Determine the [X, Y] coordinate at the center of the cell enclosing the given text.  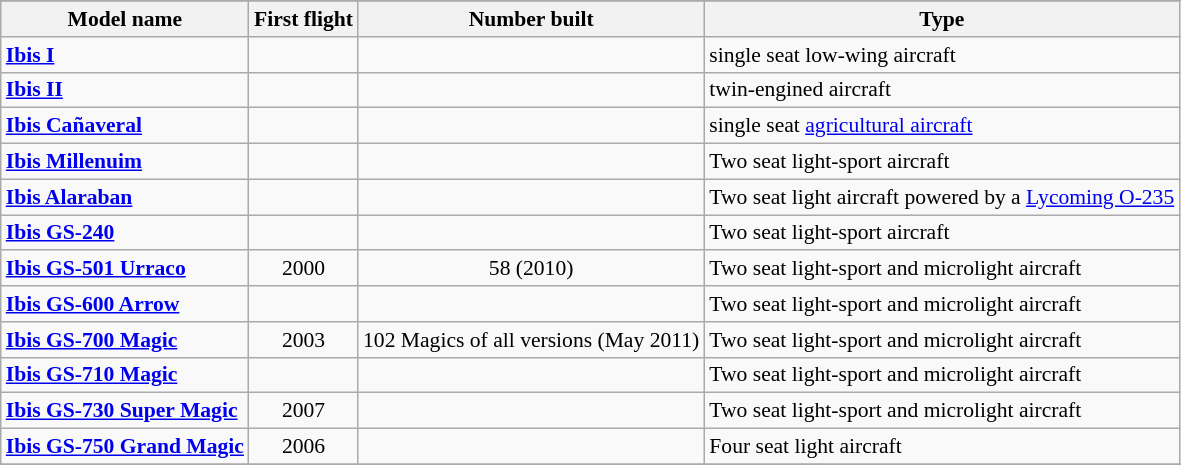
First flight [304, 19]
Ibis GS-750 Grand Magic [125, 447]
102 Magics of all versions (May 2011) [531, 340]
Ibis Millenuim [125, 162]
Ibis GS-600 Arrow [125, 304]
Ibis I [125, 55]
Ibis II [125, 90]
Type [942, 19]
Ibis GS-710 Magic [125, 375]
Ibis GS-501 Urraco [125, 269]
2003 [304, 340]
Number built [531, 19]
Ibis GS-240 [125, 233]
2007 [304, 411]
58 (2010) [531, 269]
2006 [304, 447]
single seat low-wing aircraft [942, 55]
Two seat light aircraft powered by a Lycoming O-235 [942, 197]
Ibis GS-730 Super Magic [125, 411]
Model name [125, 19]
Ibis Cañaveral [125, 126]
Ibis GS-700 Magic [125, 340]
Ibis Alaraban [125, 197]
2000 [304, 269]
single seat agricultural aircraft [942, 126]
twin-engined aircraft [942, 90]
Four seat light aircraft [942, 447]
